From the cell containing the given text, extract its center point as [x, y] coordinate. 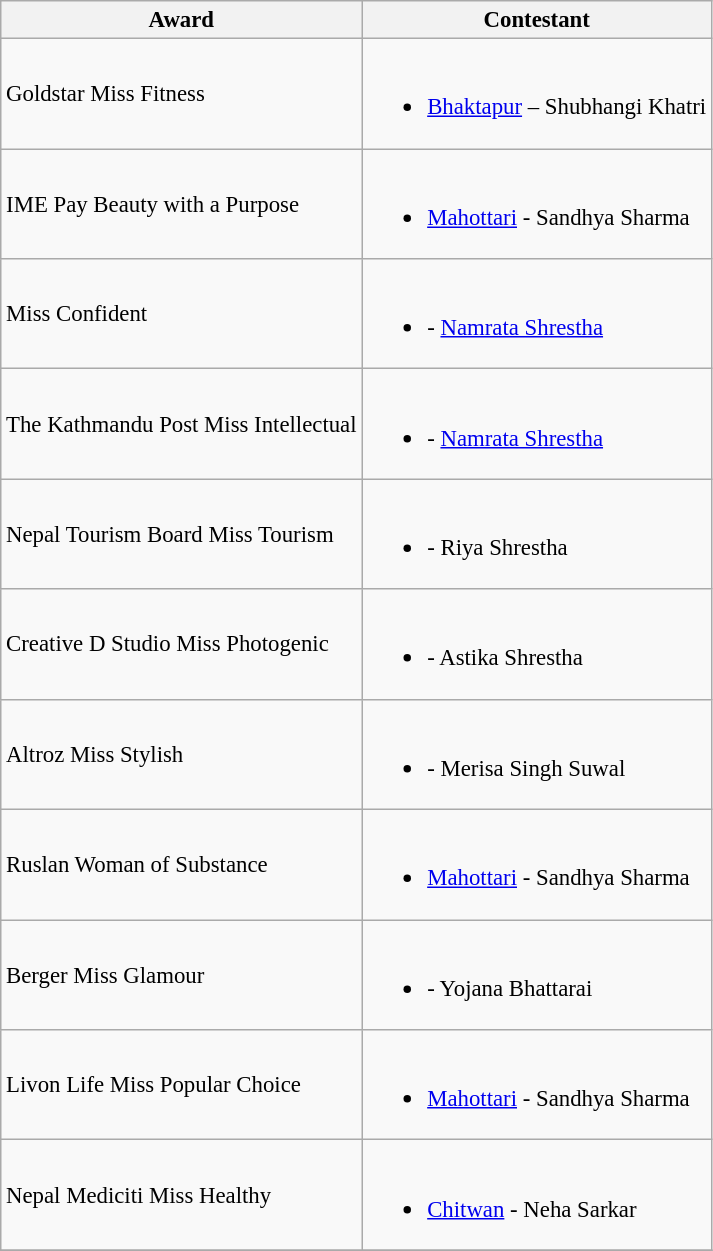
- Riya Shrestha [537, 534]
Goldstar Miss Fitness [182, 94]
Livon Life Miss Popular Choice [182, 1085]
Ruslan Woman of Substance [182, 865]
Contestant [537, 20]
The Kathmandu Post Miss Intellectual [182, 424]
- Yojana Bhattarai [537, 975]
- Merisa Singh Suwal [537, 754]
Nepal Tourism Board Miss Tourism [182, 534]
Miss Confident [182, 314]
Chitwan - Neha Sarkar [537, 1195]
- Astika Shrestha [537, 644]
Nepal Mediciti Miss Healthy [182, 1195]
Berger Miss Glamour [182, 975]
IME Pay Beauty with a Purpose [182, 204]
Creative D Studio Miss Photogenic [182, 644]
Bhaktapur – Shubhangi Khatri [537, 94]
Award [182, 20]
Altroz Miss Stylish [182, 754]
